Determine the [x, y] coordinate at the center of the cell enclosing the given text.  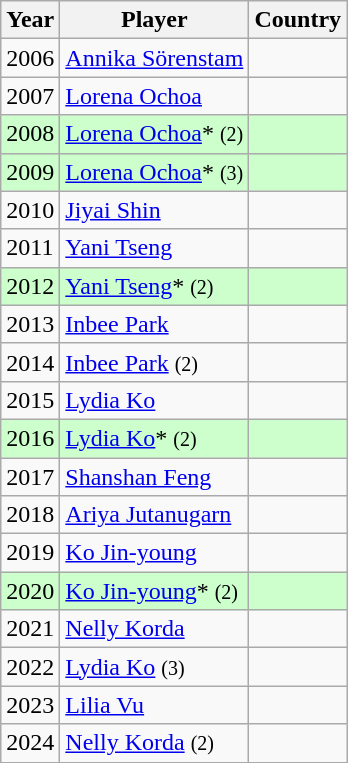
2014 [30, 362]
2017 [30, 477]
Lorena Ochoa [154, 96]
2010 [30, 210]
Yani Tseng [154, 248]
2020 [30, 591]
2021 [30, 629]
Lorena Ochoa* (3) [154, 172]
Lydia Ko [154, 400]
Lorena Ochoa* (2) [154, 134]
Lydia Ko (3) [154, 667]
2018 [30, 515]
Lilia Vu [154, 705]
Year [30, 20]
2024 [30, 743]
2009 [30, 172]
Yani Tseng* (2) [154, 286]
2023 [30, 705]
2015 [30, 400]
Ko Jin-young [154, 553]
2012 [30, 286]
Jiyai Shin [154, 210]
2013 [30, 324]
Annika Sörenstam [154, 58]
Nelly Korda (2) [154, 743]
Shanshan Feng [154, 477]
Ko Jin-young* (2) [154, 591]
2022 [30, 667]
Nelly Korda [154, 629]
Ariya Jutanugarn [154, 515]
Player [154, 20]
Country [298, 20]
Inbee Park [154, 324]
2006 [30, 58]
2019 [30, 553]
2007 [30, 96]
Inbee Park (2) [154, 362]
Lydia Ko* (2) [154, 438]
2011 [30, 248]
2008 [30, 134]
2016 [30, 438]
